For the text-containing cell, return its midpoint in [X, Y] coordinate format. 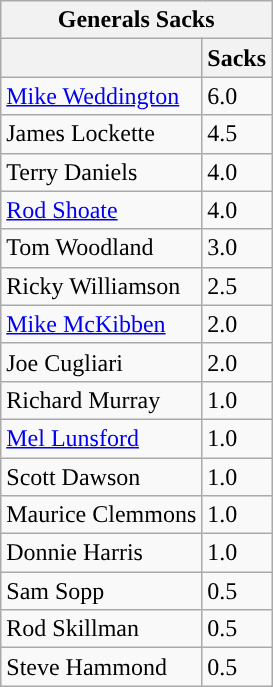
Terry Daniels [102, 172]
James Lockette [102, 134]
Mike Weddington [102, 96]
Ricky Williamson [102, 286]
4.5 [237, 134]
Joe Cugliari [102, 362]
Richard Murray [102, 400]
Scott Dawson [102, 477]
Sam Sopp [102, 591]
Donnie Harris [102, 553]
Mike McKibben [102, 324]
2.5 [237, 286]
3.0 [237, 248]
Mel Lunsford [102, 438]
Sacks [237, 58]
Steve Hammond [102, 667]
Rod Skillman [102, 629]
Generals Sacks [136, 20]
6.0 [237, 96]
Maurice Clemmons [102, 515]
Tom Woodland [102, 248]
Rod Shoate [102, 210]
